For the text-containing cell, return its midpoint in [X, Y] coordinate format. 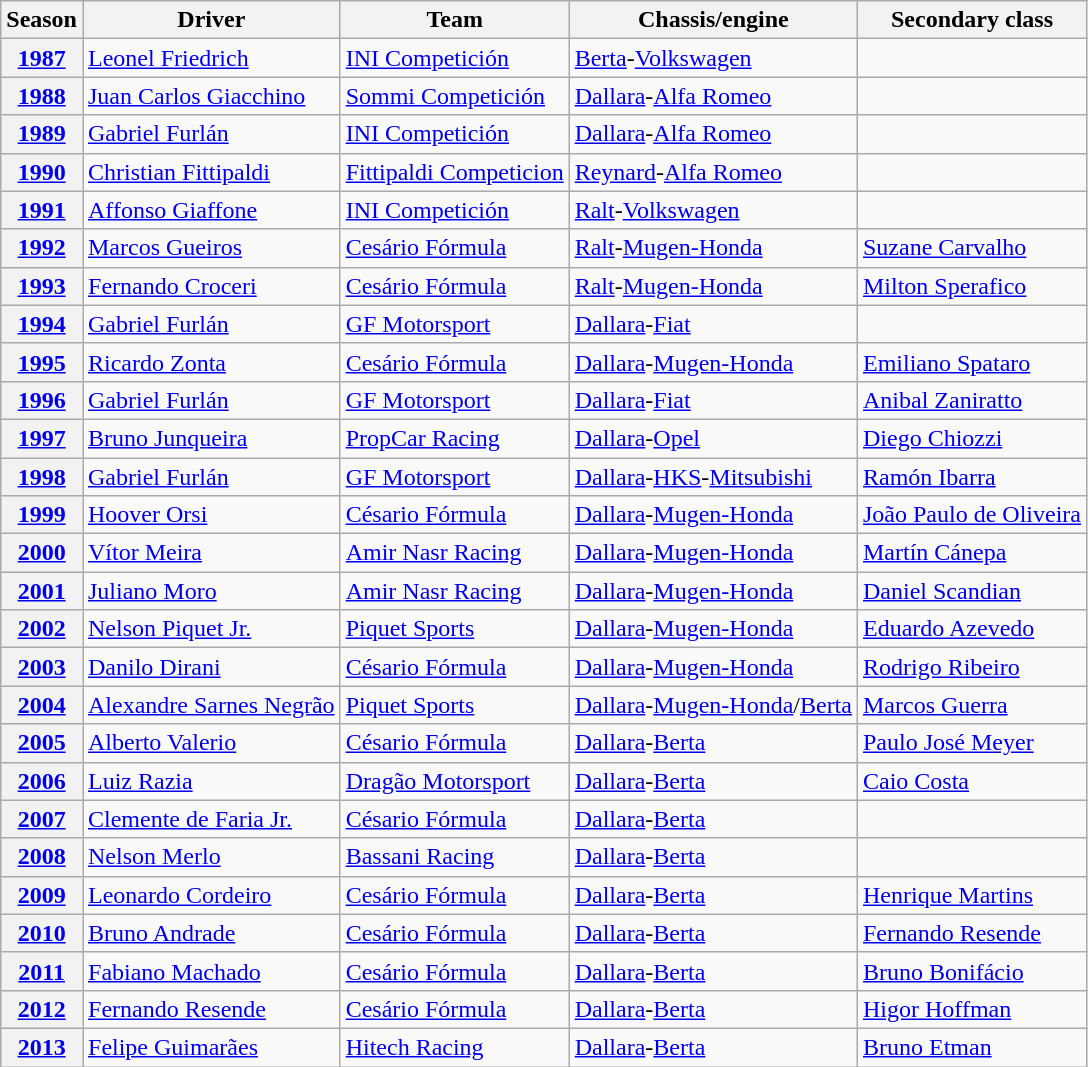
1997 [42, 438]
2000 [42, 553]
1996 [42, 400]
1992 [42, 248]
Ricardo Zonta [211, 362]
Higor Hoffman [972, 1009]
Marcos Gueiros [211, 248]
Felipe Guimarães [211, 1047]
Anibal Zaniratto [972, 400]
2009 [42, 895]
1989 [42, 134]
2003 [42, 667]
Fernando Croceri [211, 286]
Dragão Motorsport [454, 781]
2004 [42, 705]
2008 [42, 857]
Paulo José Meyer [972, 743]
Season [42, 20]
Alberto Valerio [211, 743]
Sommi Competición [454, 96]
1991 [42, 210]
Daniel Scandian [972, 591]
Leonel Friedrich [211, 58]
Ramón Ibarra [972, 477]
Juliano Moro [211, 591]
1998 [42, 477]
PropCar Racing [454, 438]
2007 [42, 819]
Reynard-Alfa Romeo [713, 172]
Bruno Etman [972, 1047]
Fabiano Machado [211, 971]
Affonso Giaffone [211, 210]
Juan Carlos Giacchino [211, 96]
1987 [42, 58]
Driver [211, 20]
Luiz Razia [211, 781]
Suzane Carvalho [972, 248]
Bruno Junqueira [211, 438]
Caio Costa [972, 781]
Bruno Bonifácio [972, 971]
Christian Fittipaldi [211, 172]
Hitech Racing [454, 1047]
Dallara-Opel [713, 438]
2013 [42, 1047]
João Paulo de Oliveira [972, 515]
1995 [42, 362]
Hoover Orsi [211, 515]
Marcos Guerra [972, 705]
Eduardo Azevedo [972, 629]
Rodrigo Ribeiro [972, 667]
2005 [42, 743]
2010 [42, 933]
2011 [42, 971]
1999 [42, 515]
Martín Cánepa [972, 553]
Vítor Meira [211, 553]
Nelson Piquet Jr. [211, 629]
Emiliano Spataro [972, 362]
Diego Chiozzi [972, 438]
Danilo Dirani [211, 667]
Secondary class [972, 20]
1988 [42, 96]
Nelson Merlo [211, 857]
Bassani Racing [454, 857]
2002 [42, 629]
Clemente de Faria Jr. [211, 819]
Chassis/engine [713, 20]
Dallara-HKS-Mitsubishi [713, 477]
2006 [42, 781]
Alexandre Sarnes Negrão [211, 705]
Dallara-Mugen-Honda/Berta [713, 705]
Milton Sperafico [972, 286]
Leonardo Cordeiro [211, 895]
Team [454, 20]
Henrique Martins [972, 895]
Berta-Volkswagen [713, 58]
Bruno Andrade [211, 933]
2001 [42, 591]
Ralt-Volkswagen [713, 210]
1990 [42, 172]
1994 [42, 324]
1993 [42, 286]
2012 [42, 1009]
Fittipaldi Competicion [454, 172]
